Return (x, y) of the center of cell containing provided text 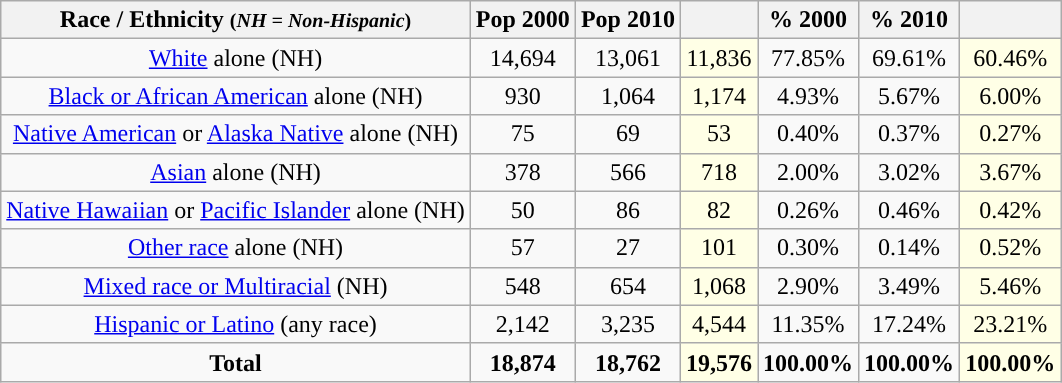
Total (236, 362)
Black or African American alone (NH) (236, 96)
50 (522, 210)
0.52% (1010, 248)
Race / Ethnicity (NH = Non-Hispanic) (236, 20)
2,142 (522, 324)
2.00% (808, 172)
0.40% (808, 134)
18,762 (628, 362)
75 (522, 134)
5.46% (1010, 286)
0.37% (910, 134)
69 (628, 134)
0.26% (808, 210)
Other race alone (NH) (236, 248)
Pop 2010 (628, 20)
18,874 (522, 362)
17.24% (910, 324)
53 (718, 134)
60.46% (1010, 58)
654 (628, 286)
White alone (NH) (236, 58)
0.30% (808, 248)
82 (718, 210)
718 (718, 172)
930 (522, 96)
19,576 (718, 362)
57 (522, 248)
3.67% (1010, 172)
566 (628, 172)
0.46% (910, 210)
69.61% (910, 58)
Pop 2000 (522, 20)
6.00% (1010, 96)
5.67% (910, 96)
1,174 (718, 96)
14,694 (522, 58)
101 (718, 248)
Asian alone (NH) (236, 172)
Native Hawaiian or Pacific Islander alone (NH) (236, 210)
23.21% (1010, 324)
11,836 (718, 58)
378 (522, 172)
4.93% (808, 96)
77.85% (808, 58)
Native American or Alaska Native alone (NH) (236, 134)
Mixed race or Multiracial (NH) (236, 286)
0.42% (1010, 210)
27 (628, 248)
3.49% (910, 286)
1,068 (718, 286)
3.02% (910, 172)
Hispanic or Latino (any race) (236, 324)
3,235 (628, 324)
4,544 (718, 324)
548 (522, 286)
11.35% (808, 324)
0.14% (910, 248)
86 (628, 210)
2.90% (808, 286)
% 2000 (808, 20)
0.27% (1010, 134)
13,061 (628, 58)
1,064 (628, 96)
% 2010 (910, 20)
